Determine the [X, Y] coordinate at the center of the cell enclosing the given text.  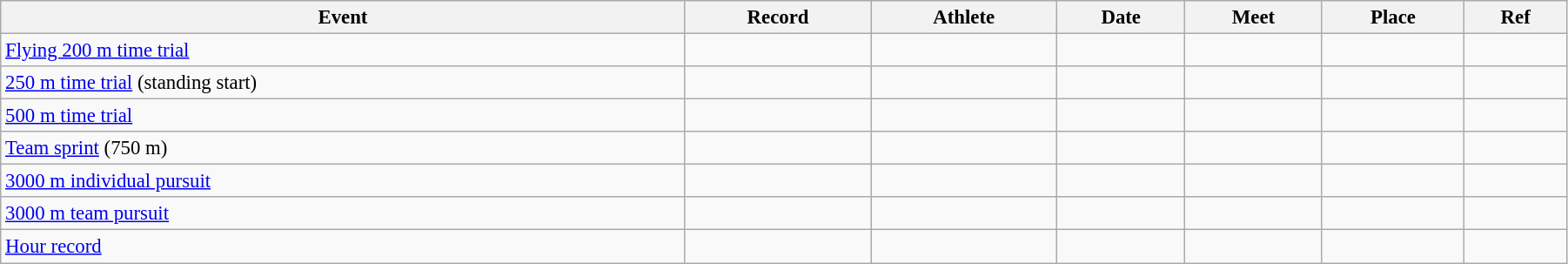
Event [343, 17]
3000 m individual pursuit [343, 181]
Place [1393, 17]
Athlete [964, 17]
Meet [1253, 17]
Record [778, 17]
Date [1121, 17]
Ref [1516, 17]
250 m time trial (standing start) [343, 83]
Flying 200 m time trial [343, 51]
Hour record [343, 247]
Team sprint (750 m) [343, 148]
500 m time trial [343, 116]
3000 m team pursuit [343, 213]
